Locate the cell with the specified text and output its [x, y] center coordinate. 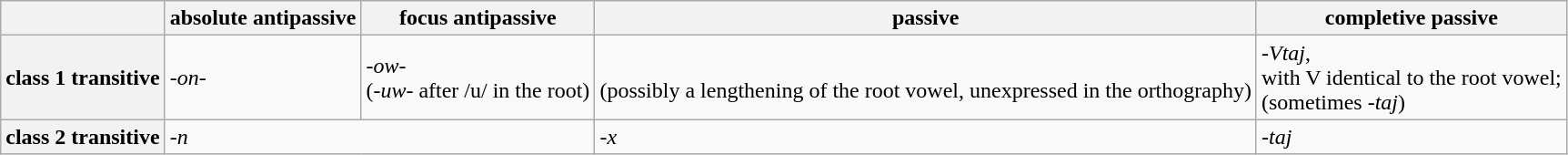
-x [926, 137]
-n [380, 137]
absolute antipassive [263, 18]
-taj [1412, 137]
class 1 transitive [83, 77]
passive [926, 18]
-Vtaj,with V identical to the root vowel;(sometimes -taj) [1412, 77]
focus antipassive [478, 18]
completive passive [1412, 18]
class 2 transitive [83, 137]
-ow-(-uw- after /u/ in the root) [478, 77]
-on- [263, 77]
(possibly a lengthening of the root vowel, unexpressed in the orthography) [926, 77]
